Output the (x, y) coordinate of the center of the cell containing the given text.  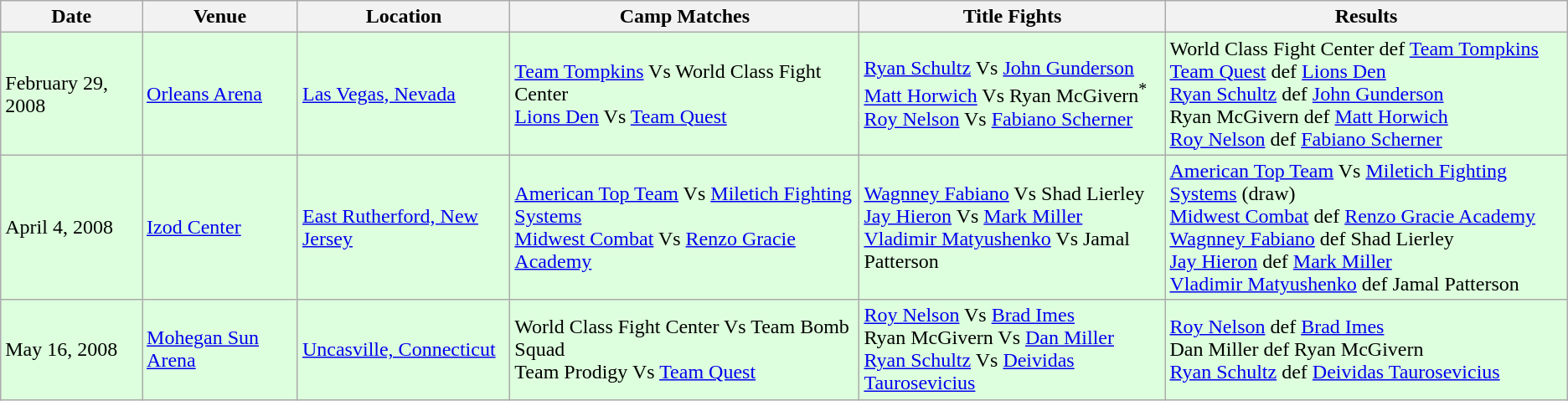
Title Fights (1012, 17)
East Rutherford, New Jersey (404, 228)
April 4, 2008 (72, 228)
Wagnney Fabiano Vs Shad Lierley Jay Hieron Vs Mark Miller Vladimir Matyushenko Vs Jamal Patterson (1012, 228)
Orleans Arena (220, 94)
World Class Fight Center Vs Team Bomb Squad Team Prodigy Vs Team Quest (685, 350)
Camp Matches (685, 17)
Ryan Schultz Vs John Gunderson Matt Horwich Vs Ryan McGivern* Roy Nelson Vs Fabiano Scherner (1012, 94)
Mohegan Sun Arena (220, 350)
Las Vegas, Nevada (404, 94)
American Top Team Vs Miletich Fighting Systems Midwest Combat Vs Renzo Gracie Academy (685, 228)
February 29, 2008 (72, 94)
Uncasville, Connecticut (404, 350)
Roy Nelson def Brad Imes Dan Miller def Ryan McGivern Ryan Schultz def Deividas Taurosevicius (1366, 350)
Izod Center (220, 228)
Roy Nelson Vs Brad Imes Ryan McGivern Vs Dan Miller Ryan Schultz Vs Deividas Taurosevicius (1012, 350)
May 16, 2008 (72, 350)
Location (404, 17)
Team Tompkins Vs World Class Fight Center Lions Den Vs Team Quest (685, 94)
Results (1366, 17)
Venue (220, 17)
Date (72, 17)
